From the cell containing the given text, extract its center point as [X, Y] coordinate. 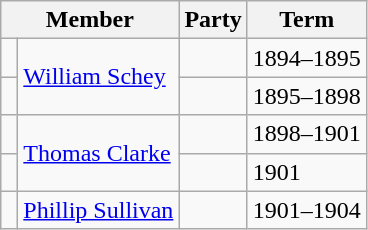
William Schey [98, 77]
1895–1898 [306, 96]
Party [213, 20]
1901–1904 [306, 210]
Thomas Clarke [98, 153]
Term [306, 20]
Phillip Sullivan [98, 210]
1901 [306, 172]
Member [90, 20]
1898–1901 [306, 134]
1894–1895 [306, 58]
